Return [X, Y] of the center of cell containing provided text 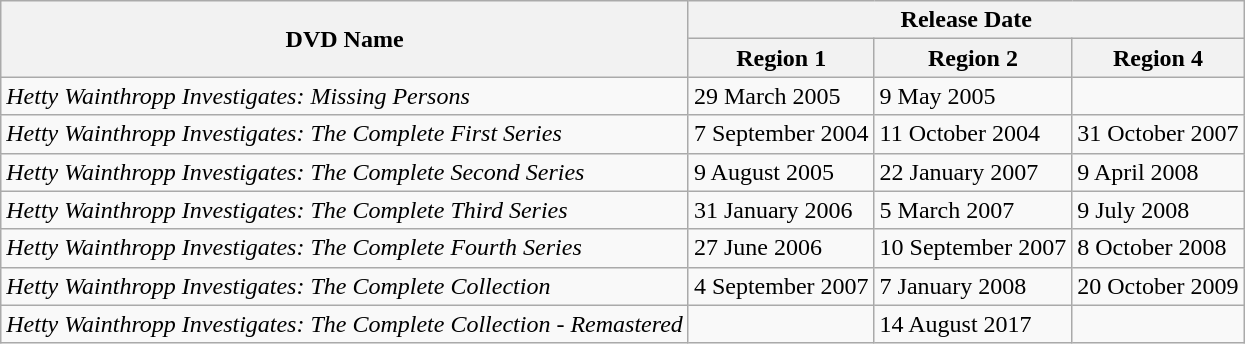
7 September 2004 [781, 134]
Hetty Wainthropp Investigates: The Complete Fourth Series [345, 248]
27 June 2006 [781, 248]
7 January 2008 [973, 286]
Region 1 [781, 58]
Hetty Wainthropp Investigates: The Complete Collection [345, 286]
8 October 2008 [1158, 248]
Hetty Wainthropp Investigates: The Complete Second Series [345, 172]
Region 2 [973, 58]
9 May 2005 [973, 96]
11 October 2004 [973, 134]
Hetty Wainthropp Investigates: Missing Persons [345, 96]
4 September 2007 [781, 286]
29 March 2005 [781, 96]
Hetty Wainthropp Investigates: The Complete First Series [345, 134]
10 September 2007 [973, 248]
22 January 2007 [973, 172]
14 August 2017 [973, 324]
5 March 2007 [973, 210]
9 April 2008 [1158, 172]
DVD Name [345, 39]
Release Date [966, 20]
Hetty Wainthropp Investigates: The Complete Third Series [345, 210]
Hetty Wainthropp Investigates: The Complete Collection - Remastered [345, 324]
31 January 2006 [781, 210]
9 August 2005 [781, 172]
9 July 2008 [1158, 210]
Region 4 [1158, 58]
31 October 2007 [1158, 134]
20 October 2009 [1158, 286]
